Identify which cell holds the provided text, then report its (x, y) central coordinate. 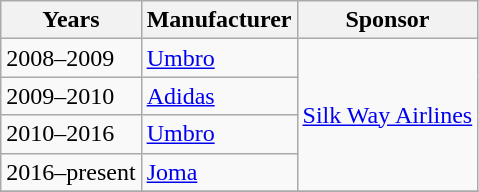
2009–2010 (71, 96)
Manufacturer (219, 20)
Silk Way Airlines (388, 115)
Sponsor (388, 20)
2016–present (71, 172)
2008–2009 (71, 58)
Years (71, 20)
2010–2016 (71, 134)
Adidas (219, 96)
Joma (219, 172)
